Find where the given text appears and provide that cell's center as [x, y] coordinate. 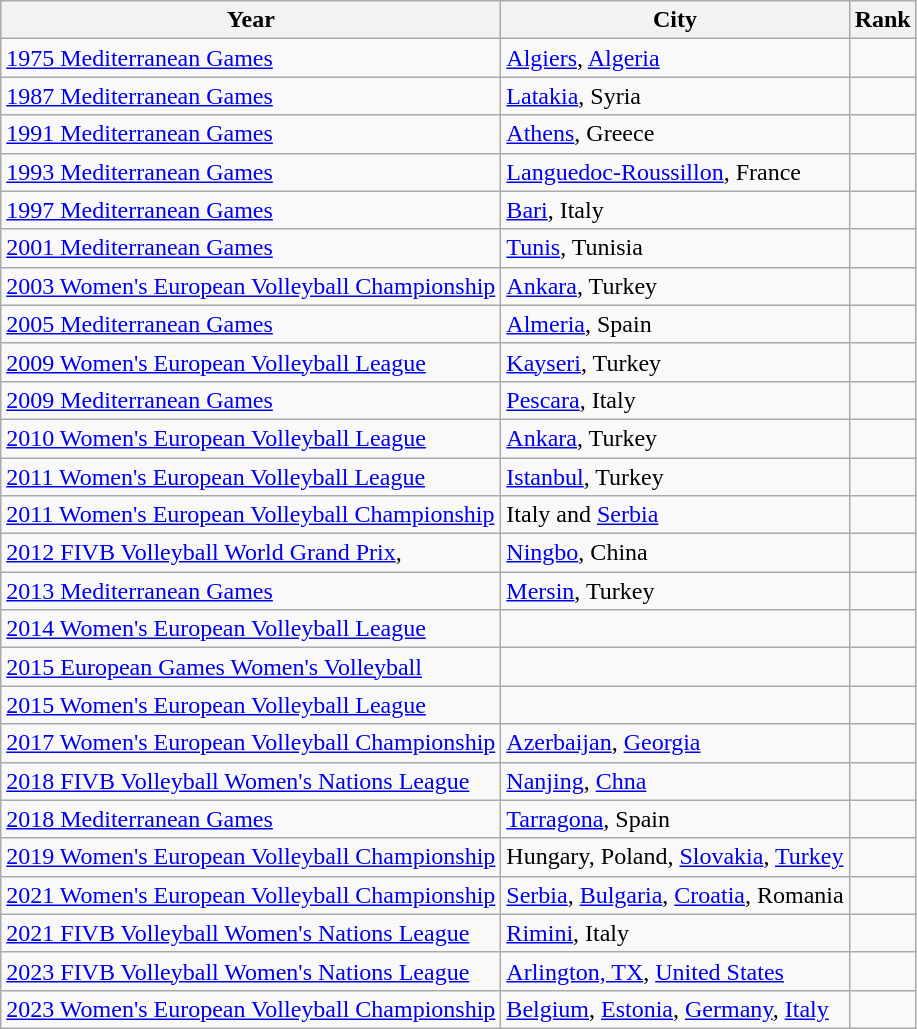
1993 Mediterranean Games [251, 172]
2010 Women's European Volleyball League [251, 438]
2009 Mediterranean Games [251, 400]
2015 European Games Women's Volleyball [251, 667]
2011 Women's European Volleyball League [251, 477]
Bari, Italy [675, 210]
Languedoc-Roussillon, France [675, 172]
Hungary, Poland, Slovakia, Turkey [675, 857]
Serbia, Bulgaria, Croatia, Romania [675, 895]
Azerbaijan, Georgia [675, 743]
Athens, Greece [675, 134]
Mersin, Turkey [675, 591]
2003 Women's European Volleyball Championship [251, 286]
2005 Mediterranean Games [251, 324]
2011 Women's European Volleyball Championship [251, 515]
2018 Mediterranean Games [251, 819]
1991 Mediterranean Games [251, 134]
Algiers, Algeria [675, 58]
Latakia, Syria [675, 96]
2021 FIVB Volleyball Women's Nations League [251, 933]
Arlington, TX, United States [675, 971]
2013 Mediterranean Games [251, 591]
Almeria, Spain [675, 324]
2012 FIVB Volleyball World Grand Prix, [251, 553]
Tunis, Tunisia [675, 248]
Italy and Serbia [675, 515]
2019 Women's European Volleyball Championship [251, 857]
1975 Mediterranean Games [251, 58]
2014 Women's European Volleyball League [251, 629]
2015 Women's European Volleyball League [251, 705]
Tarragona, Spain [675, 819]
Ningbo, China [675, 553]
Istanbul, Turkey [675, 477]
Belgium, Estonia, Germany, Italy [675, 1009]
Pescara, Italy [675, 400]
City [675, 20]
Kayseri, Turkey [675, 362]
2023 FIVB Volleyball Women's Nations League [251, 971]
Nanjing, Chna [675, 781]
2017 Women's European Volleyball Championship [251, 743]
2018 FIVB Volleyball Women's Nations League [251, 781]
Year [251, 20]
2001 Mediterranean Games [251, 248]
1997 Mediterranean Games [251, 210]
1987 Mediterranean Games [251, 96]
Rank [882, 20]
2009 Women's European Volleyball League [251, 362]
2021 Women's European Volleyball Championship [251, 895]
Rimini, Italy [675, 933]
2023 Women's European Volleyball Championship [251, 1009]
